From the cell containing the given text, extract its center point as [x, y] coordinate. 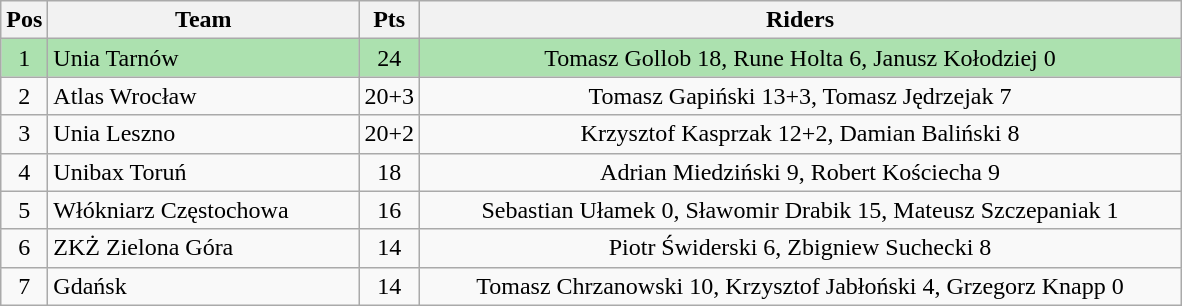
16 [390, 210]
Atlas Wrocław [204, 96]
Unia Tarnów [204, 58]
Krzysztof Kasprzak 12+2, Damian Baliński 8 [800, 134]
24 [390, 58]
Unia Leszno [204, 134]
Gdańsk [204, 286]
Team [204, 20]
6 [24, 248]
5 [24, 210]
7 [24, 286]
3 [24, 134]
Sebastian Ułamek 0, Sławomir Drabik 15, Mateusz Szczepaniak 1 [800, 210]
Tomasz Gapiński 13+3, Tomasz Jędrzejak 7 [800, 96]
Włókniarz Częstochowa [204, 210]
18 [390, 172]
20+2 [390, 134]
Pos [24, 20]
ZKŻ Zielona Góra [204, 248]
2 [24, 96]
1 [24, 58]
Tomasz Chrzanowski 10, Krzysztof Jabłoński 4, Grzegorz Knapp 0 [800, 286]
Tomasz Gollob 18, Rune Holta 6, Janusz Kołodziej 0 [800, 58]
Unibax Toruń [204, 172]
4 [24, 172]
Adrian Miedziński 9, Robert Kościecha 9 [800, 172]
20+3 [390, 96]
Pts [390, 20]
Riders [800, 20]
Piotr Świderski 6, Zbigniew Suchecki 8 [800, 248]
